Scan for the cell matching the given text and deliver its (X, Y) coordinate at center. 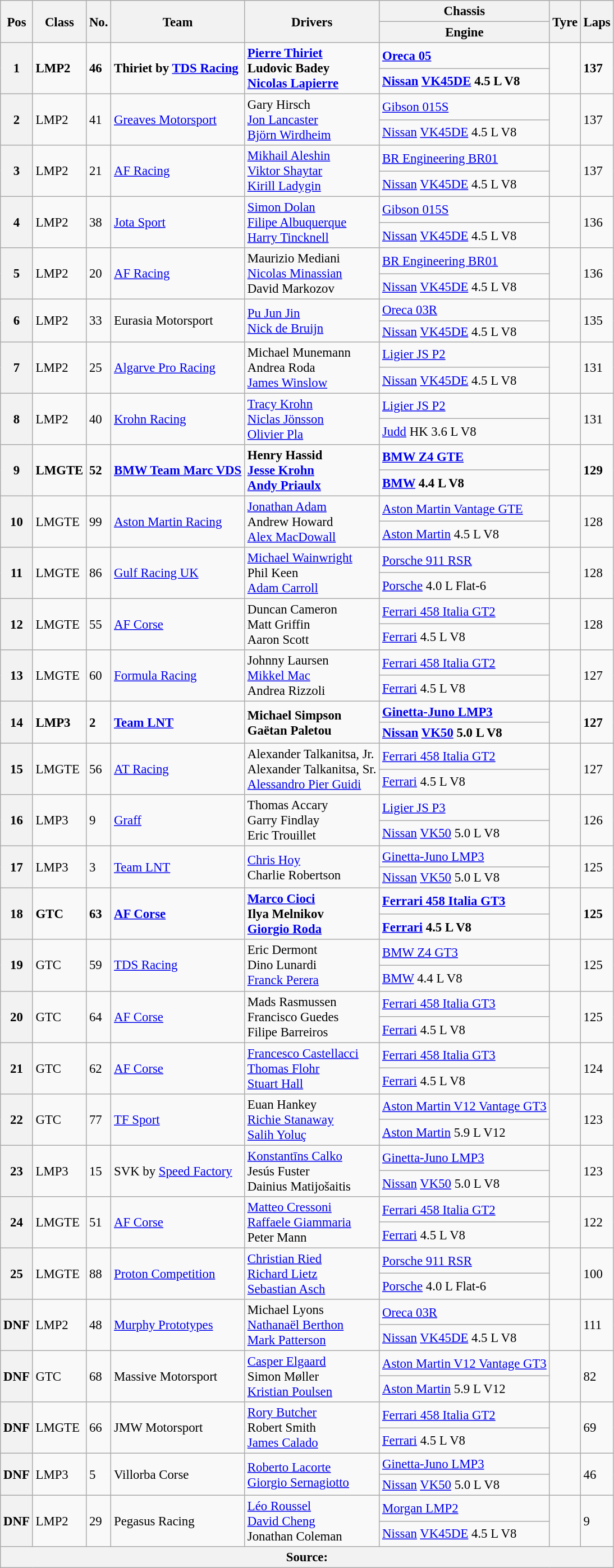
33 (99, 321)
135 (597, 321)
Source: (307, 1557)
No. (99, 21)
Aston Martin Vantage GTE (465, 509)
62 (99, 1068)
TDS Racing (178, 966)
Pos (17, 21)
Greaves Motorsport (178, 120)
Matteo Cressoni Raffaele Giammaria Peter Mann (312, 1223)
16 (17, 820)
Drivers (312, 21)
Jonathan Adam Andrew Howard Alex MacDowall (312, 522)
Algarve Pro Racing (178, 367)
Marco Cioci Ilya Melnikov Giorgio Roda (312, 914)
Ligier JS P3 (465, 808)
68 (99, 1376)
Pu Jun Jin Nick de Bruijn (312, 321)
Léo Roussel David Cheng Jonathan Coleman (312, 1521)
22 (17, 1119)
124 (597, 1068)
77 (99, 1119)
Engine (465, 33)
Aston Martin Racing (178, 522)
Michael Lyons Nathanaël Berthon Mark Patterson (312, 1325)
Euan Hankey Richie Stanaway Salih Yoluç (312, 1119)
JMW Motorsport (178, 1428)
Team (178, 21)
Gary Hirsch Jon Lancaster Björn Wirdheim (312, 120)
Tyre (565, 21)
Chassis (465, 11)
24 (17, 1223)
Massive Motorsport (178, 1376)
Eric Dermont Dino Lunardi Franck Perera (312, 966)
88 (99, 1274)
7 (17, 367)
Alexander Talkanitsa, Jr. Alexander Talkanitsa, Sr. Alessandro Pier Guidi (312, 769)
Roberto Lacorte Giorgio Sernagiotto (312, 1475)
BMW Z4 GT3 (465, 953)
64 (99, 1017)
Maurizio Mediani Nicolas Minassian David Markozov (312, 274)
60 (99, 676)
111 (597, 1325)
99 (99, 522)
Pegasus Racing (178, 1521)
Casper Elgaard Simon Møller Kristian Poulsen (312, 1376)
Jota Sport (178, 223)
Aston Martin 4.5 L V8 (465, 534)
66 (99, 1428)
Morgan LMP2 (465, 1509)
17 (17, 867)
19 (17, 966)
Oreca 05 (465, 56)
63 (99, 914)
Simon Dolan Filipe Albuquerque Harry Tincknell (312, 223)
51 (99, 1223)
29 (99, 1521)
11 (17, 573)
Class (59, 21)
Formula Racing (178, 676)
Michael Munemann Andrea Roda James Winslow (312, 367)
Laps (597, 21)
Krohn Racing (178, 419)
12 (17, 624)
8 (17, 419)
BMW Team Marc VDS (178, 470)
Thiriet by TDS Racing (178, 68)
122 (597, 1223)
129 (597, 470)
38 (99, 223)
6 (17, 321)
Proton Competition (178, 1274)
100 (597, 1274)
Rory Butcher Robert Smith James Calado (312, 1428)
Michael Simpson Gaëtan Paletou (312, 722)
41 (99, 120)
Francesco Castellacci Thomas Flohr Stuart Hall (312, 1068)
86 (99, 573)
BMW Z4 GTE (465, 457)
56 (99, 769)
Thomas Accary Garry Findlay Eric Trouillet (312, 820)
Mads Rasmussen Francisco Guedes Filipe Barreiros (312, 1017)
Chris Hoy Charlie Robertson (312, 867)
13 (17, 676)
Christian Ried Richard Lietz Sebastian Asch (312, 1274)
Murphy Prototypes (178, 1325)
23 (17, 1171)
52 (99, 470)
69 (597, 1428)
Michael Wainwright Phil Keen Adam Carroll (312, 573)
10 (17, 522)
59 (99, 966)
SVK by Speed Factory (178, 1171)
Pierre Thiriet Ludovic Badey Nicolas Lapierre (312, 68)
AT Racing (178, 769)
Henry Hassid Jesse Krohn Andy Priaulx (312, 470)
4 (17, 223)
Konstantīns Calko Jesús Fuster Dainius Matijošaitis (312, 1171)
Judd HK 3.6 L V8 (465, 432)
14 (17, 722)
Tracy Krohn Niclas Jönsson Olivier Pla (312, 419)
82 (597, 1376)
55 (99, 624)
Villorba Corse (178, 1475)
Gulf Racing UK (178, 573)
40 (99, 419)
Duncan Cameron Matt Griffin Aaron Scott (312, 624)
Eurasia Motorsport (178, 321)
126 (597, 820)
Graff (178, 820)
48 (99, 1325)
Mikhail Aleshin Viktor Shaytar Kirill Ladygin (312, 171)
18 (17, 914)
TF Sport (178, 1119)
Johnny Laursen Mikkel Mac Andrea Rizzoli (312, 676)
1 (17, 68)
